For the text-containing cell, return its midpoint in [X, Y] coordinate format. 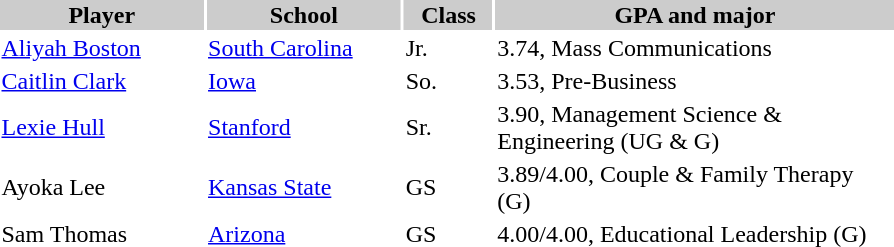
Kansas State [304, 188]
South Carolina [304, 48]
Player [102, 15]
Aliyah Boston [102, 48]
3.90, Management Science & Engineering (UG & G) [695, 128]
3.89/4.00, Couple & Family Therapy (G) [695, 188]
Iowa [304, 81]
Ayoka Lee [102, 188]
Lexie Hull [102, 128]
School [304, 15]
Caitlin Clark [102, 81]
Stanford [304, 128]
GPA and major [695, 15]
3.74, Mass Communications [695, 48]
GS [448, 188]
3.53, Pre-Business [695, 81]
Sr. [448, 128]
So. [448, 81]
Jr. [448, 48]
Class [448, 15]
